From the cell containing the given text, extract its center point as [x, y] coordinate. 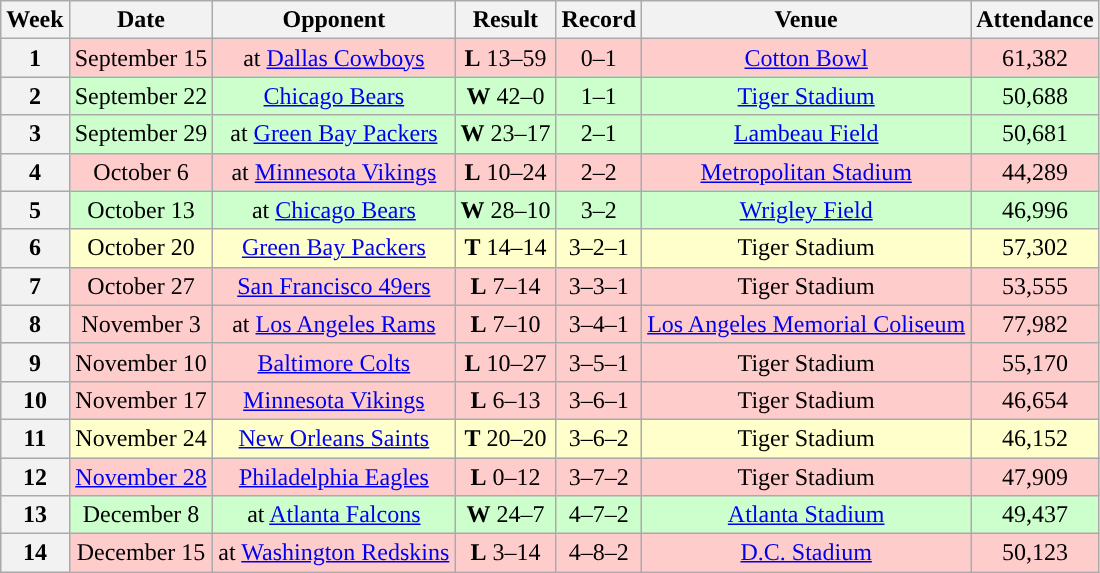
November 10 [141, 362]
September 15 [141, 58]
4–7–2 [599, 515]
2–2 [599, 172]
77,982 [1035, 324]
at Atlanta Falcons [334, 515]
L 3–14 [506, 553]
December 8 [141, 515]
57,302 [1035, 248]
L 10–24 [506, 172]
3–7–2 [599, 477]
3–5–1 [599, 362]
at Chicago Bears [334, 210]
at Los Angeles Rams [334, 324]
L 7–14 [506, 286]
Record [599, 20]
6 [35, 248]
October 6 [141, 172]
at Washington Redskins [334, 553]
46,654 [1035, 400]
October 27 [141, 286]
at Dallas Cowboys [334, 58]
Los Angeles Memorial Coliseum [806, 324]
W 23–17 [506, 134]
3–6–2 [599, 438]
Date [141, 20]
Result [506, 20]
53,555 [1035, 286]
Minnesota Vikings [334, 400]
12 [35, 477]
L 13–59 [506, 58]
14 [35, 553]
October 20 [141, 248]
61,382 [1035, 58]
50,688 [1035, 96]
Venue [806, 20]
4 [35, 172]
Lambeau Field [806, 134]
46,152 [1035, 438]
3 [35, 134]
1–1 [599, 96]
7 [35, 286]
3–2 [599, 210]
49,437 [1035, 515]
W 28–10 [506, 210]
2–1 [599, 134]
44,289 [1035, 172]
November 24 [141, 438]
9 [35, 362]
Wrigley Field [806, 210]
T 14–14 [506, 248]
W 24–7 [506, 515]
50,123 [1035, 553]
3–3–1 [599, 286]
3–2–1 [599, 248]
San Francisco 49ers [334, 286]
Philadelphia Eagles [334, 477]
55,170 [1035, 362]
50,681 [1035, 134]
Baltimore Colts [334, 362]
L 7–10 [506, 324]
3–4–1 [599, 324]
Green Bay Packers [334, 248]
September 29 [141, 134]
L 6–13 [506, 400]
Metropolitan Stadium [806, 172]
0–1 [599, 58]
10 [35, 400]
Opponent [334, 20]
2 [35, 96]
46,996 [1035, 210]
New Orleans Saints [334, 438]
4–8–2 [599, 553]
Week [35, 20]
November 3 [141, 324]
at Minnesota Vikings [334, 172]
Chicago Bears [334, 96]
11 [35, 438]
September 22 [141, 96]
Atlanta Stadium [806, 515]
T 20–20 [506, 438]
W 42–0 [506, 96]
D.C. Stadium [806, 553]
December 15 [141, 553]
13 [35, 515]
L 10–27 [506, 362]
at Green Bay Packers [334, 134]
October 13 [141, 210]
5 [35, 210]
November 28 [141, 477]
47,909 [1035, 477]
Cotton Bowl [806, 58]
3–6–1 [599, 400]
November 17 [141, 400]
L 0–12 [506, 477]
Attendance [1035, 20]
1 [35, 58]
8 [35, 324]
